For the text-containing cell, return its midpoint in (X, Y) coordinate format. 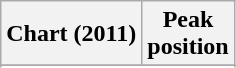
Chart (2011) (72, 34)
Peakposition (188, 34)
